Capture the cell that displays the provided text and extract its [x, y] central coordinate. 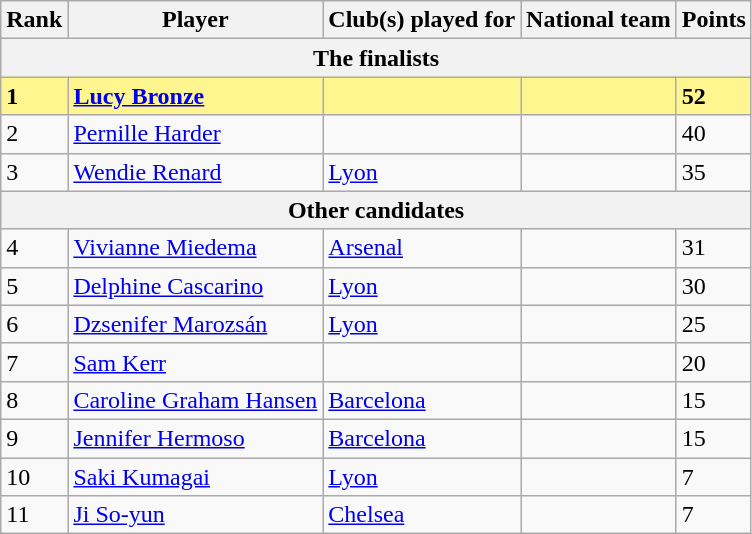
25 [714, 324]
The finalists [376, 58]
2 [34, 134]
Caroline Graham Hansen [196, 400]
National team [599, 20]
4 [34, 248]
Vivianne Miedema [196, 248]
Wendie Renard [196, 172]
Saki Kumagai [196, 477]
6 [34, 324]
Pernille Harder [196, 134]
Dzsenifer Marozsán [196, 324]
9 [34, 438]
Club(s) played for [422, 20]
10 [34, 477]
Other candidates [376, 210]
11 [34, 515]
31 [714, 248]
Chelsea [422, 515]
8 [34, 400]
Arsenal [422, 248]
Delphine Cascarino [196, 286]
Ji So-yun [196, 515]
3 [34, 172]
40 [714, 134]
Jennifer Hermoso [196, 438]
30 [714, 286]
52 [714, 96]
Player [196, 20]
1 [34, 96]
Sam Kerr [196, 362]
Points [714, 20]
20 [714, 362]
5 [34, 286]
Lucy Bronze [196, 96]
35 [714, 172]
Rank [34, 20]
